Locate the cell with the specified text and output its [x, y] center coordinate. 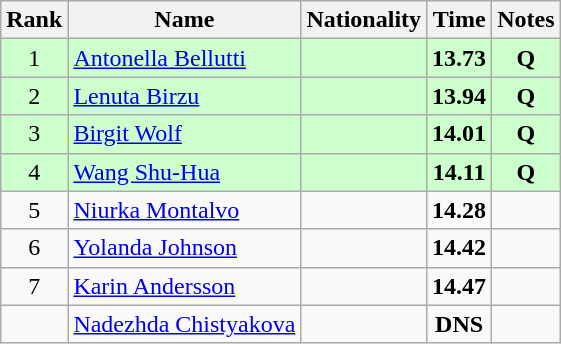
4 [34, 172]
6 [34, 248]
14.11 [460, 172]
Karin Andersson [184, 286]
Nationality [364, 20]
13.73 [460, 58]
2 [34, 96]
13.94 [460, 96]
14.01 [460, 134]
Wang Shu-Hua [184, 172]
Notes [526, 20]
14.42 [460, 248]
14.47 [460, 286]
Antonella Bellutti [184, 58]
14.28 [460, 210]
Niurka Montalvo [184, 210]
7 [34, 286]
Lenuta Birzu [184, 96]
5 [34, 210]
Birgit Wolf [184, 134]
Name [184, 20]
Nadezhda Chistyakova [184, 324]
3 [34, 134]
Rank [34, 20]
DNS [460, 324]
Yolanda Johnson [184, 248]
1 [34, 58]
Time [460, 20]
